Scan for the cell matching the given text and deliver its (x, y) coordinate at center. 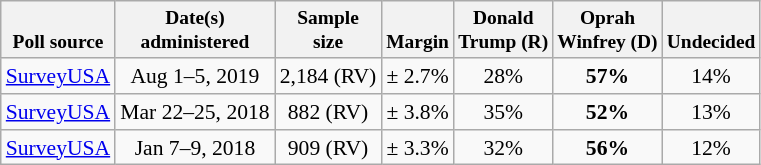
882 (RV) (328, 112)
52% (608, 112)
Date(s)administered (194, 30)
Undecided (711, 30)
2,184 (RV) (328, 76)
± 3.8% (417, 112)
Margin (417, 30)
Samplesize (328, 30)
28% (504, 76)
13% (711, 112)
35% (504, 112)
DonaldTrump (R) (504, 30)
Mar 22–25, 2018 (194, 112)
14% (711, 76)
± 2.7% (417, 76)
57% (608, 76)
Poll source (58, 30)
Aug 1–5, 2019 (194, 76)
OprahWinfrey (D) (608, 30)
